For the text-containing cell, return its midpoint in (x, y) coordinate format. 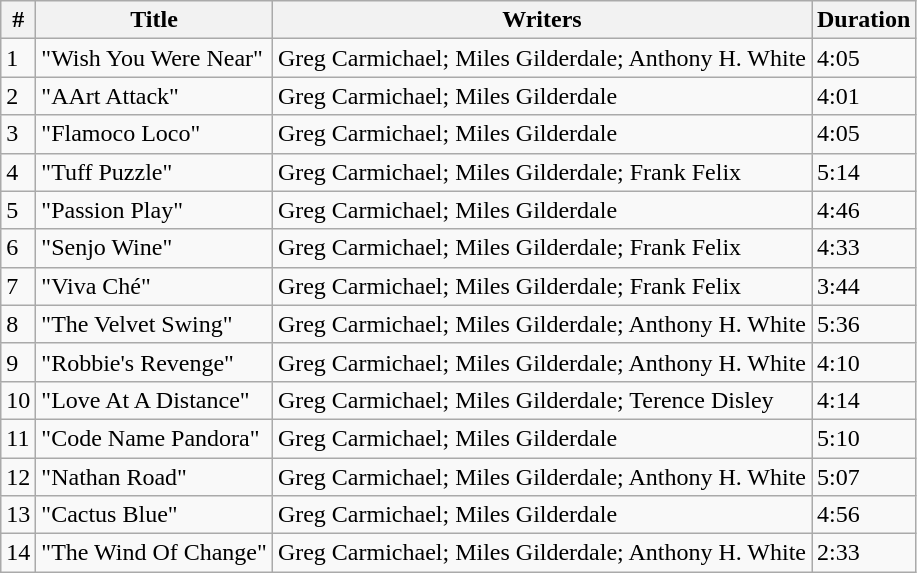
"Viva Ché" (154, 286)
"Tuff Puzzle" (154, 172)
5:10 (864, 438)
Title (154, 20)
4:46 (864, 210)
7 (18, 286)
"Robbie's Revenge" (154, 362)
5:07 (864, 477)
13 (18, 515)
"Passion Play" (154, 210)
5 (18, 210)
"AArt Attack" (154, 96)
Duration (864, 20)
4 (18, 172)
6 (18, 248)
"Senjo Wine" (154, 248)
"The Wind Of Change" (154, 553)
5:36 (864, 324)
12 (18, 477)
4:56 (864, 515)
2 (18, 96)
8 (18, 324)
11 (18, 438)
1 (18, 58)
"Nathan Road" (154, 477)
9 (18, 362)
4:33 (864, 248)
3 (18, 134)
"Flamoco Loco" (154, 134)
3:44 (864, 286)
"Love At A Distance" (154, 400)
# (18, 20)
Writers (542, 20)
4:01 (864, 96)
"Cactus Blue" (154, 515)
"Wish You Were Near" (154, 58)
10 (18, 400)
14 (18, 553)
4:14 (864, 400)
5:14 (864, 172)
Greg Carmichael; Miles Gilderdale; Terence Disley (542, 400)
4:10 (864, 362)
2:33 (864, 553)
"The Velvet Swing" (154, 324)
"Code Name Pandora" (154, 438)
